Extract the (x, y) coordinate from the center of the cell holding the provided text.  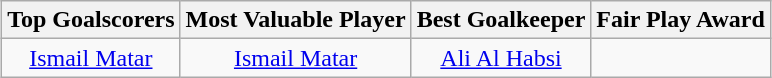
Top Goalscorers (91, 20)
Ali Al Habsi (501, 58)
Best Goalkeeper (501, 20)
Fair Play Award (681, 20)
Most Valuable Player (296, 20)
